Pinpoint the cell where the given text exists, returning its [X, Y] midpoint coordinate. 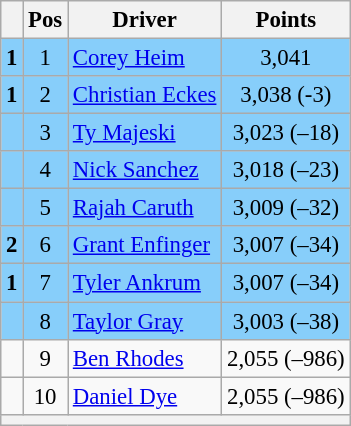
Ben Rhodes [145, 358]
5 [46, 208]
Daniel Dye [145, 396]
9 [46, 358]
Points [286, 20]
Christian Eckes [145, 95]
3,023 (–18) [286, 133]
3,038 (-3) [286, 95]
3,018 (–23) [286, 170]
6 [46, 245]
Pos [46, 20]
Driver [145, 20]
Corey Heim [145, 58]
3 [46, 133]
Tyler Ankrum [145, 283]
Ty Majeski [145, 133]
10 [46, 396]
Nick Sanchez [145, 170]
3,003 (–38) [286, 321]
Taylor Gray [145, 321]
3,041 [286, 58]
3,009 (–32) [286, 208]
7 [46, 283]
Grant Enfinger [145, 245]
4 [46, 170]
Rajah Caruth [145, 208]
8 [46, 321]
